Locate the cell with the specified text and output its [x, y] center coordinate. 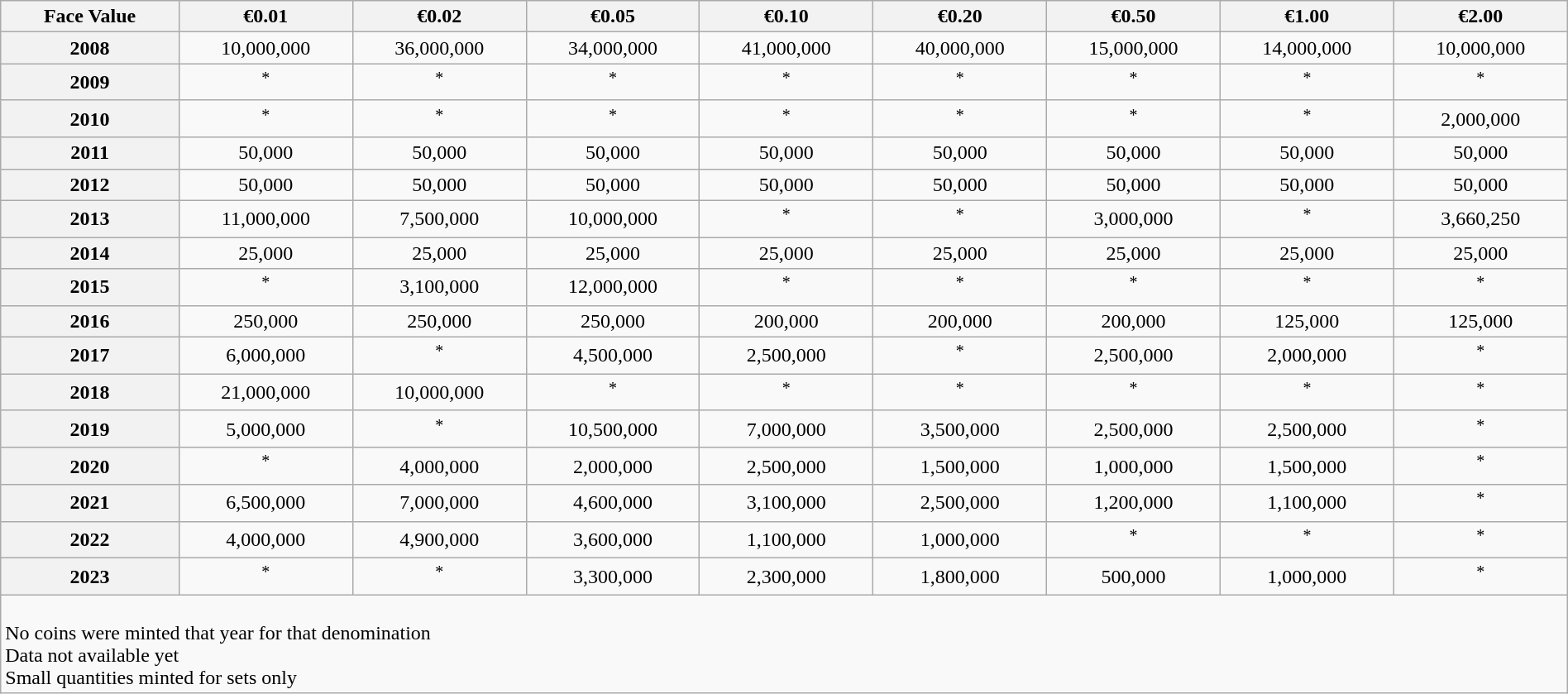
7,500,000 [439, 218]
€0.01 [265, 17]
34,000,000 [613, 48]
€0.10 [786, 17]
No coins were minted that year for that denomination Data not available yet Small quantities minted for sets only [784, 644]
€0.02 [439, 17]
1,800,000 [960, 577]
2008 [90, 48]
2011 [90, 153]
14,000,000 [1307, 48]
3,000,000 [1134, 218]
2014 [90, 253]
€1.00 [1307, 17]
2010 [90, 119]
3,600,000 [613, 539]
12,000,000 [613, 288]
2013 [90, 218]
500,000 [1134, 577]
2015 [90, 288]
€0.50 [1134, 17]
1,200,000 [1134, 503]
2018 [90, 392]
2023 [90, 577]
2,300,000 [786, 577]
4,600,000 [613, 503]
15,000,000 [1134, 48]
2012 [90, 184]
11,000,000 [265, 218]
5,000,000 [265, 428]
36,000,000 [439, 48]
2016 [90, 321]
2021 [90, 503]
10,500,000 [613, 428]
4,900,000 [439, 539]
4,500,000 [613, 356]
3,500,000 [960, 428]
6,000,000 [265, 356]
21,000,000 [265, 392]
€0.20 [960, 17]
2022 [90, 539]
2020 [90, 467]
2019 [90, 428]
Face Value [90, 17]
3,660,250 [1480, 218]
3,300,000 [613, 577]
40,000,000 [960, 48]
6,500,000 [265, 503]
41,000,000 [786, 48]
2009 [90, 83]
€2.00 [1480, 17]
2017 [90, 356]
€0.05 [613, 17]
